For the text-containing cell, return its midpoint in [X, Y] coordinate format. 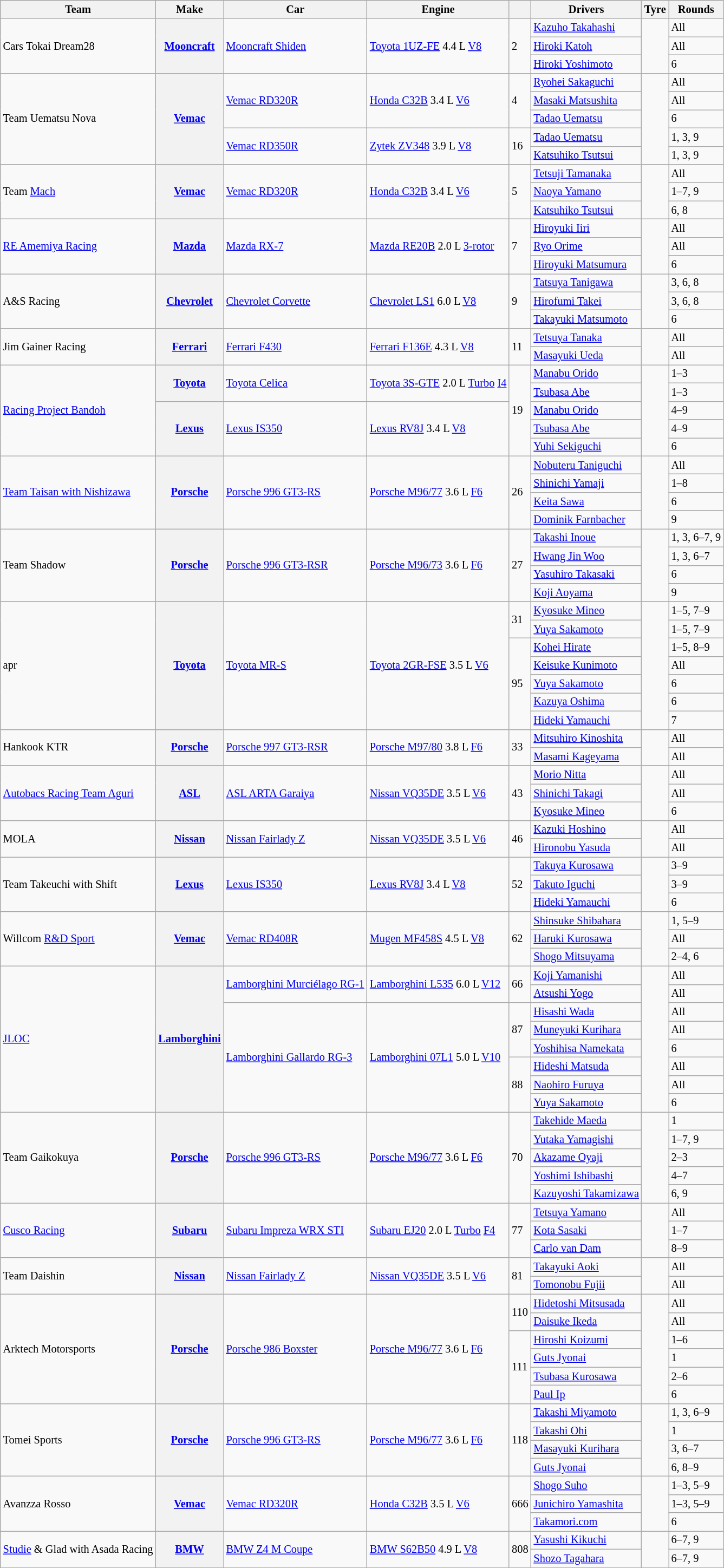
Junichiro Yamashita [586, 1504]
33 [520, 747]
Drivers [586, 9]
Yasuhiro Takasaki [586, 574]
Porsche M96/73 3.6 L F6 [438, 565]
Masaki Matsushita [586, 101]
Kazuho Takahashi [586, 28]
1–8 [696, 483]
Tatsuya Tanigawa [586, 283]
Carlo van Dam [586, 1249]
Masayuki Kurihara [586, 1449]
Takayuki Aoki [586, 1267]
Hiroyuki Iiri [586, 228]
1, 3, 6–7, 9 [696, 538]
Takashi Inoue [586, 538]
66 [520, 984]
Tetsuji Tamanaka [586, 173]
Hidetoshi Mitsusada [586, 1303]
Tsubasa Kurosawa [586, 1376]
ASL [190, 793]
Takuto Iguchi [586, 884]
Atsushi Yogo [586, 994]
Arktech Motorsports [78, 1349]
Shogo Suho [586, 1485]
Chevrolet Corvette [296, 301]
4 [520, 101]
Ryo Orime [586, 246]
Toyota 2GR-FSE 3.5 L V6 [438, 665]
Hankook KTR [78, 747]
Subaru [190, 1230]
Porsche 997 GT3-RSR [296, 747]
BMW [190, 1549]
Jim Gainer Racing [78, 347]
Cusco Racing [78, 1230]
Shogo Mitsuyama [586, 957]
Team Uematsu Nova [78, 119]
Takuya Kurosawa [586, 866]
Hisashi Wada [586, 1011]
Lamborghini L535 6.0 L V12 [438, 984]
Ferrari F136E 4.3 L V8 [438, 347]
Toyota MR-S [296, 665]
6, 9 [696, 1194]
1, 3, 6–9 [696, 1413]
Hiroki Katoh [586, 46]
Hironobu Yasuda [586, 848]
Lamborghini Gallardo RG-3 [296, 1057]
2 [520, 45]
Ryohei Sakaguchi [586, 82]
70 [520, 1157]
Nobuteru Taniguchi [586, 465]
Team Shadow [78, 565]
77 [520, 1230]
6, 8 [696, 210]
Tyre [655, 9]
Morio Nitta [586, 775]
26 [520, 493]
Toyota 3S-GTE 2.0 L Turbo I4 [438, 382]
Ferrari F430 [296, 347]
Keisuke Kunimoto [586, 665]
Mazda [190, 246]
Engine [438, 9]
Porsche 986 Boxster [296, 1349]
666 [520, 1503]
Daisuke Ikeda [586, 1322]
Akazame Oyaji [586, 1158]
Tetsuya Tanaka [586, 337]
52 [520, 884]
Honda C32B 3.5 L V6 [438, 1503]
Kazuyoshi Takamizawa [586, 1194]
Lamborghini Murciélago RG-1 [296, 984]
Takayuki Matsumoto [586, 319]
Tomei Sports [78, 1440]
Yasushi Kikuchi [586, 1540]
Hiroki Yoshimoto [586, 64]
Subaru Impreza WRX STI [296, 1230]
Mugen MF458S 4.5 L V8 [438, 939]
Subaru EJ20 2.0 L Turbo F4 [438, 1230]
Shinichi Takagi [586, 793]
Rounds [696, 9]
81 [520, 1276]
Ferrari [190, 347]
118 [520, 1440]
Mitsuhiro Kinoshita [586, 739]
Kota Sasaki [586, 1230]
Takashi Miyamoto [586, 1413]
Kohei Hirate [586, 647]
Hideshi Matsuda [586, 1066]
Shozo Tagahara [586, 1558]
Lamborghini 07L1 5.0 L V10 [438, 1057]
Hiroyuki Matsumura [586, 265]
Toyota Celica [296, 382]
Yuhi Sekiguchi [586, 447]
Racing Project Bandoh [78, 410]
Takehide Maeda [586, 1121]
1–6 [696, 1340]
95 [520, 683]
A&S Racing [78, 301]
Kazuki Hoshino [586, 829]
2–6 [696, 1376]
Team Mach [78, 192]
Avanzza Rosso [78, 1503]
19 [520, 410]
31 [520, 619]
apr [78, 665]
Car [296, 9]
Team Taisan with Nishizawa [78, 493]
Takamori.com [586, 1522]
2–4, 6 [696, 957]
Koji Aoyama [586, 592]
Keita Sawa [586, 501]
Masami Kageyama [586, 756]
8–9 [696, 1249]
88 [520, 1084]
110 [520, 1312]
5 [520, 192]
Yutaka Yamagishi [586, 1139]
2–3 [696, 1158]
Vemac RD350R [296, 146]
27 [520, 565]
MOLA [78, 838]
Masayuki Ueda [586, 356]
Tomonobu Fujii [586, 1285]
Shinichi Yamaji [586, 483]
Mooncraft [190, 45]
RE Amemiya Racing [78, 246]
1, 5–9 [696, 920]
6, 8–9 [696, 1467]
BMW S62B50 4.9 L V8 [438, 1549]
43 [520, 793]
Paul Ip [586, 1394]
16 [520, 146]
Team Daishin [78, 1276]
3, 6–7 [696, 1449]
Team Takeuchi with Shift [78, 884]
Autobacs Racing Team Aguri [78, 793]
87 [520, 1030]
Toyota 1UZ-FE 4.4 L V8 [438, 45]
1–7 [696, 1230]
Porsche M97/80 3.8 L F6 [438, 747]
Chevrolet [190, 301]
Hirofumi Takei [586, 301]
Muneyuki Kurihara [586, 1030]
46 [520, 838]
808 [520, 1549]
4–7 [696, 1175]
Make [190, 9]
Shinsuke Shibahara [586, 920]
62 [520, 939]
JLOC [78, 1038]
Naohiro Furuya [586, 1084]
Willcom R&D Sport [78, 939]
Haruki Kurosawa [586, 939]
Mazda RE20B 2.0 L 3-rotor [438, 246]
BMW Z4 M Coupe [296, 1549]
Yoshihisa Namekata [586, 1048]
Yoshimi Ishibashi [586, 1175]
Kazuya Oshima [586, 702]
Chevrolet LS1 6.0 L V8 [438, 301]
Takashi Ohi [586, 1431]
Porsche 996 GT3-RSR [296, 565]
Mazda RX-7 [296, 246]
1, 3, 6–7 [696, 556]
Zytek ZV348 3.9 L V8 [438, 146]
Studie & Glad with Asada Racing [78, 1549]
Koji Yamanishi [586, 975]
1–5, 8–9 [696, 647]
Naoya Yamano [586, 192]
Hwang Jin Woo [586, 556]
Hiroshi Koizumi [586, 1340]
Tetsuya Yamano [586, 1212]
ASL ARTA Garaiya [296, 793]
Team [78, 9]
Cars Tokai Dream28 [78, 45]
Vemac RD408R [296, 939]
11 [520, 347]
Mooncraft Shiden [296, 45]
111 [520, 1367]
Lamborghini [190, 1038]
Team Gaikokuya [78, 1157]
Dominik Farnbacher [586, 520]
